From the cell containing the given text, extract its center point as [x, y] coordinate. 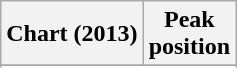
Chart (2013) [72, 34]
Peakposition [189, 34]
